Return the [X, Y] coordinate for the center point of the cell that contains the specified text.  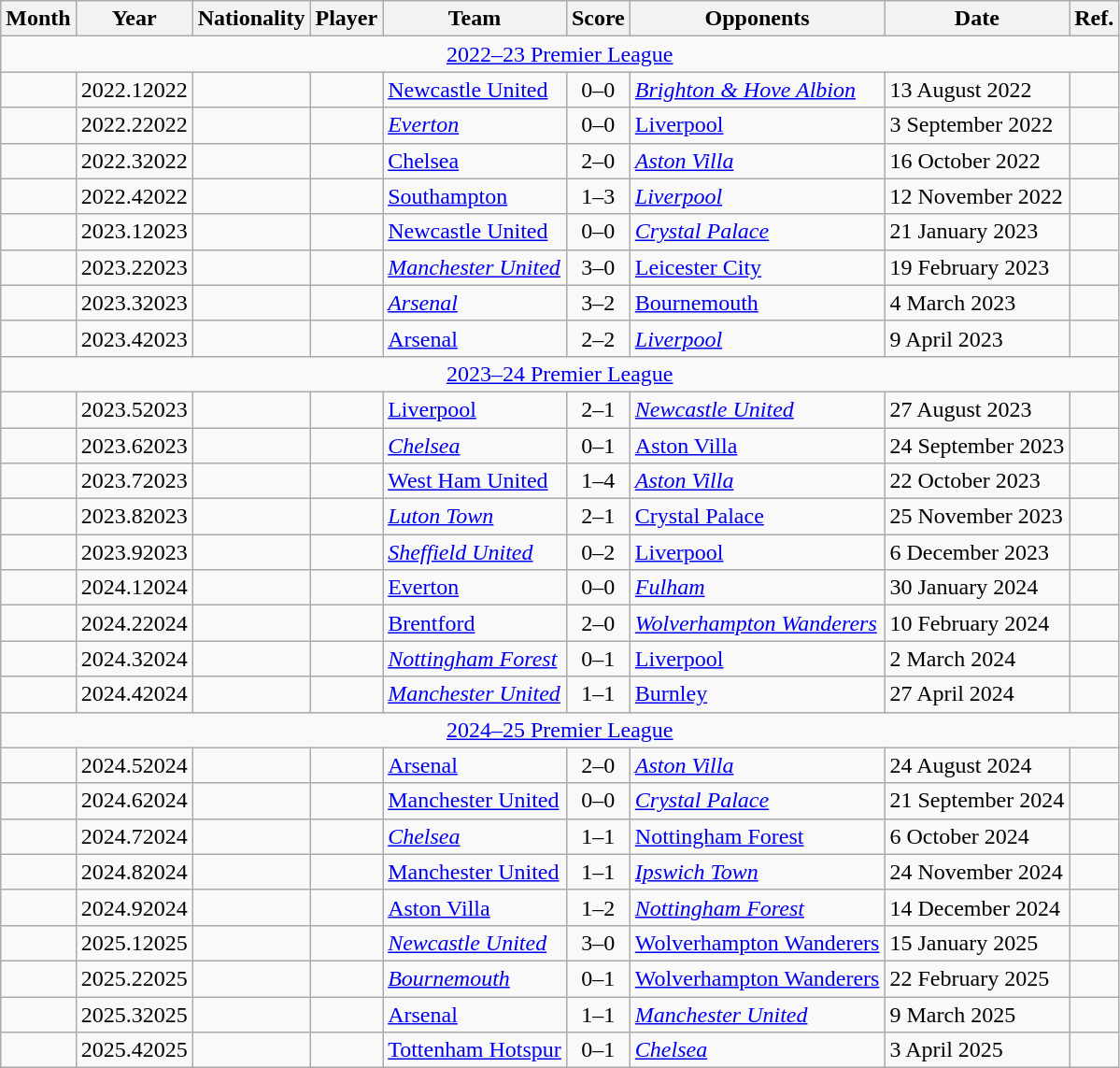
2024.22024 [135, 623]
Player [347, 19]
Burnley [757, 694]
2023.12023 [135, 232]
2022–23 Premier League [560, 54]
Year [135, 19]
2025.12025 [135, 943]
Luton Town [475, 517]
2024.32024 [135, 659]
Team [475, 19]
13 August 2022 [977, 90]
2023.82023 [135, 517]
West Ham United [475, 481]
Month [38, 19]
22 October 2023 [977, 481]
21 January 2023 [977, 232]
Leicester City [757, 267]
14 December 2024 [977, 907]
Ipswich Town [757, 872]
2023.72023 [135, 481]
2–2 [598, 338]
2025.22025 [135, 978]
Score [598, 19]
2024.82024 [135, 872]
3 September 2022 [977, 125]
2024.52024 [135, 765]
2025.42025 [135, 1050]
6 October 2024 [977, 836]
2023.32023 [135, 303]
19 February 2023 [977, 267]
24 August 2024 [977, 765]
1–2 [598, 907]
2024.42024 [135, 694]
Sheffield United [475, 552]
2023.52023 [135, 409]
25 November 2023 [977, 517]
1–4 [598, 481]
3–2 [598, 303]
Southampton [475, 196]
4 March 2023 [977, 303]
9 April 2023 [977, 338]
2022.22022 [135, 125]
27 August 2023 [977, 409]
30 January 2024 [977, 588]
2023.42023 [135, 338]
12 November 2022 [977, 196]
2023–24 Premier League [560, 374]
22 February 2025 [977, 978]
2024.92024 [135, 907]
2022.42022 [135, 196]
2022.12022 [135, 90]
16 October 2022 [977, 161]
24 September 2023 [977, 446]
15 January 2025 [977, 943]
2023.22023 [135, 267]
2023.62023 [135, 446]
10 February 2024 [977, 623]
Brentford [475, 623]
2025.32025 [135, 1014]
9 March 2025 [977, 1014]
6 December 2023 [977, 552]
2024.12024 [135, 588]
Brighton & Hove Albion [757, 90]
21 September 2024 [977, 801]
2024.62024 [135, 801]
2023.92023 [135, 552]
2024.72024 [135, 836]
3 April 2025 [977, 1050]
Opponents [757, 19]
Nationality [251, 19]
Ref. [1095, 19]
24 November 2024 [977, 872]
1–3 [598, 196]
Tottenham Hotspur [475, 1050]
2024–25 Premier League [560, 730]
0–2 [598, 552]
2022.32022 [135, 161]
2 March 2024 [977, 659]
Fulham [757, 588]
Date [977, 19]
27 April 2024 [977, 694]
